Search for the cell housing the specified text and yield its (x, y) center coordinate. 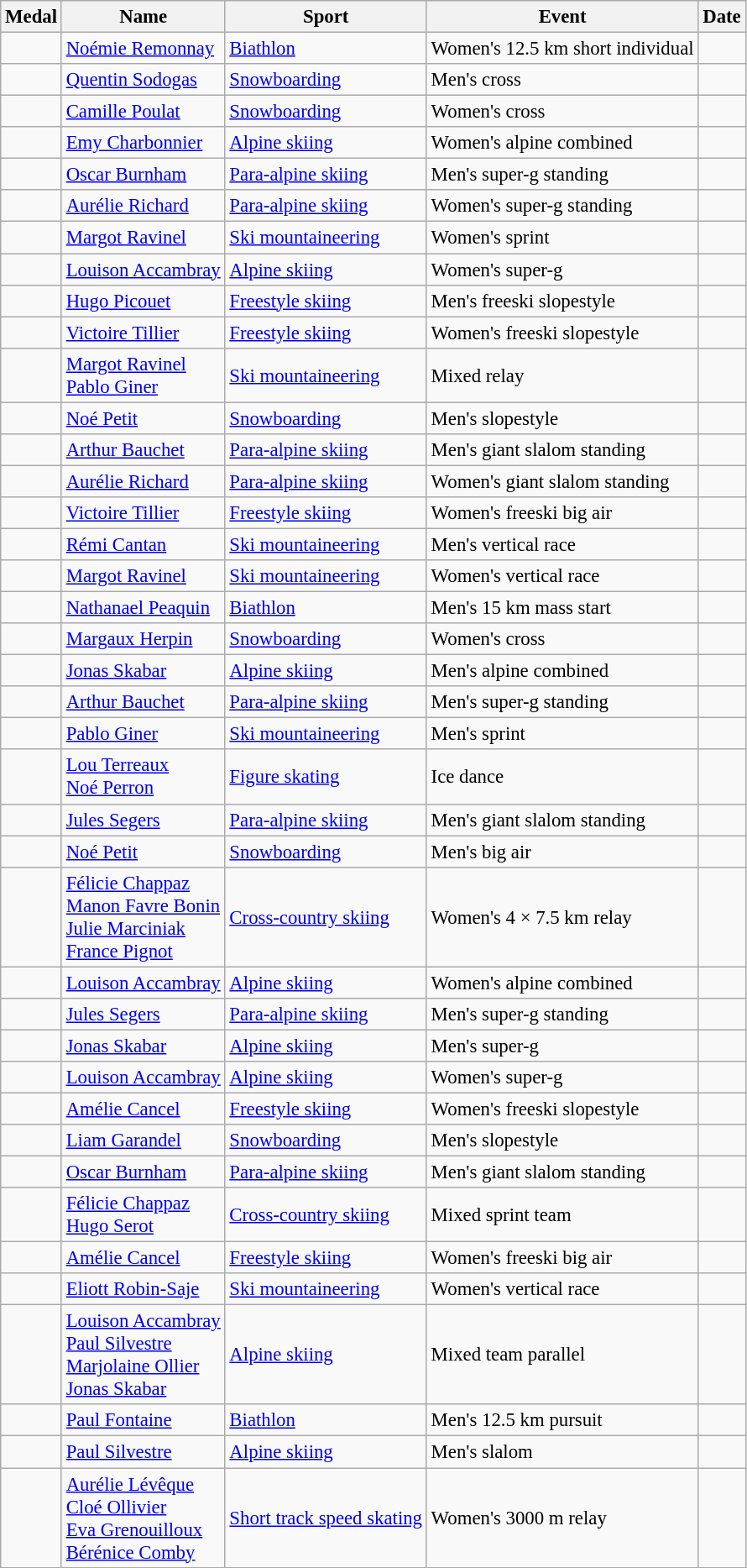
Lou TerreauxNoé Perron (143, 778)
Noémie Remonnay (143, 49)
Medal (32, 17)
Figure skating (326, 778)
Women's 3000 m relay (562, 1518)
Mixed team parallel (562, 1356)
Women's sprint (562, 238)
Men's 15 km mass start (562, 608)
Margaux Herpin (143, 639)
Liam Garandel (143, 1141)
Rémi Cantan (143, 544)
Men's 12.5 km pursuit (562, 1420)
Nathanael Peaquin (143, 608)
Men's freeski slopestyle (562, 301)
Men's sprint (562, 734)
Félicie ChappazHugo Serot (143, 1214)
Paul Silvestre (143, 1452)
Emy Charbonnier (143, 143)
Women's 12.5 km short individual (562, 49)
Quentin Sodogas (143, 80)
Mixed sprint team (562, 1214)
Ice dance (562, 778)
Men's vertical race (562, 544)
Name (143, 17)
Margot RavinelPablo Giner (143, 375)
Félicie ChappazManon Favre BoninJulie MarciniakFrance Pignot (143, 917)
Hugo Picouet (143, 301)
Men's cross (562, 80)
Mixed relay (562, 375)
Paul Fontaine (143, 1420)
Louison AccambrayPaul SilvestreMarjolaine OllierJonas Skabar (143, 1356)
Women's giant slalom standing (562, 481)
Women's super-g standing (562, 206)
Event (562, 17)
Pablo Giner (143, 734)
Women's 4 × 7.5 km relay (562, 917)
Eliott Robin-Saje (143, 1289)
Date (722, 17)
Men's alpine combined (562, 671)
Men's big air (562, 852)
Men's slalom (562, 1452)
Men's super-g (562, 1046)
Short track speed skating (326, 1518)
Camille Poulat (143, 112)
Sport (326, 17)
Aurélie LévêqueCloé OllivierEva GrenouillouxBérénice Comby (143, 1518)
